For the text-containing cell, return its midpoint in [x, y] coordinate format. 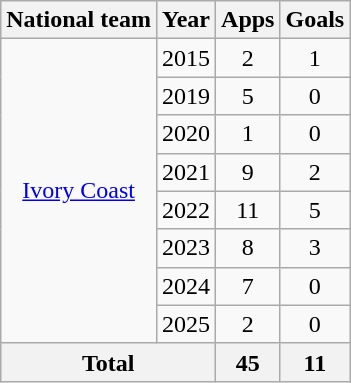
45 [248, 362]
Apps [248, 20]
2015 [186, 58]
8 [248, 248]
7 [248, 286]
Total [108, 362]
3 [315, 248]
Year [186, 20]
National team [79, 20]
9 [248, 172]
2025 [186, 324]
2019 [186, 96]
2024 [186, 286]
2023 [186, 248]
2021 [186, 172]
2022 [186, 210]
Ivory Coast [79, 191]
Goals [315, 20]
2020 [186, 134]
